From the cell containing the given text, extract its center point as [x, y] coordinate. 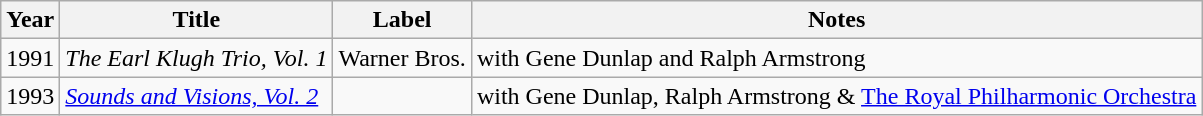
1993 [30, 96]
1991 [30, 58]
Title [196, 20]
with Gene Dunlap and Ralph Armstrong [836, 58]
Warner Bros. [402, 58]
The Earl Klugh Trio, Vol. 1 [196, 58]
with Gene Dunlap, Ralph Armstrong & The Royal Philharmonic Orchestra [836, 96]
Label [402, 20]
Sounds and Visions, Vol. 2 [196, 96]
Year [30, 20]
Notes [836, 20]
